Detect which cell encompasses the target text, then output its (x, y) center coordinate. 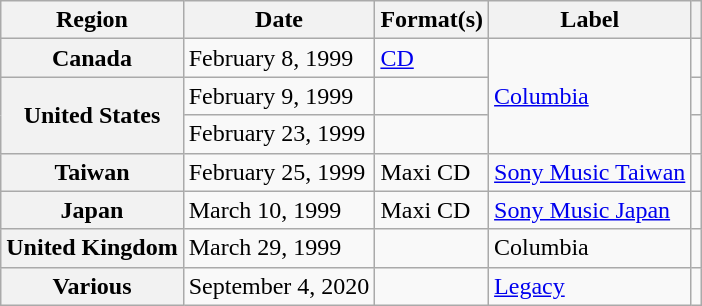
Sony Music Taiwan (590, 172)
February 23, 1999 (279, 134)
Format(s) (432, 20)
March 29, 1999 (279, 248)
Taiwan (92, 172)
March 10, 1999 (279, 210)
United Kingdom (92, 248)
Legacy (590, 286)
Sony Music Japan (590, 210)
February 8, 1999 (279, 58)
Label (590, 20)
February 9, 1999 (279, 96)
Various (92, 286)
United States (92, 115)
CD (432, 58)
Region (92, 20)
Date (279, 20)
Japan (92, 210)
September 4, 2020 (279, 286)
Canada (92, 58)
February 25, 1999 (279, 172)
